For the text-containing cell, return its midpoint in [X, Y] coordinate format. 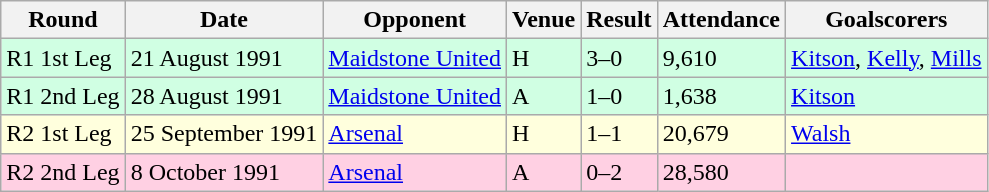
Walsh [887, 134]
Kitson, Kelly, Mills [887, 58]
Goalscorers [887, 20]
R2 2nd Leg [63, 172]
0–2 [619, 172]
Round [63, 20]
Date [224, 20]
1–1 [619, 134]
R2 1st Leg [63, 134]
9,610 [721, 58]
25 September 1991 [224, 134]
Venue [544, 20]
8 October 1991 [224, 172]
1,638 [721, 96]
21 August 1991 [224, 58]
R1 1st Leg [63, 58]
Kitson [887, 96]
1–0 [619, 96]
28,580 [721, 172]
28 August 1991 [224, 96]
20,679 [721, 134]
Opponent [415, 20]
Attendance [721, 20]
R1 2nd Leg [63, 96]
3–0 [619, 58]
Result [619, 20]
